From the cell containing the given text, extract its center point as [X, Y] coordinate. 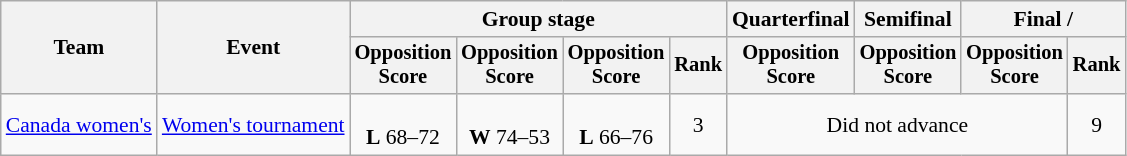
Group stage [538, 19]
Semifinal [908, 19]
Women's tournament [254, 124]
Canada women's [79, 124]
Did not advance [898, 124]
L 68–72 [404, 124]
3 [698, 124]
L 66–76 [616, 124]
Quarterfinal [791, 19]
Team [79, 48]
W 74–53 [510, 124]
9 [1097, 124]
Event [254, 48]
Final / [1043, 19]
